Capture the cell that displays the provided text and extract its (X, Y) central coordinate. 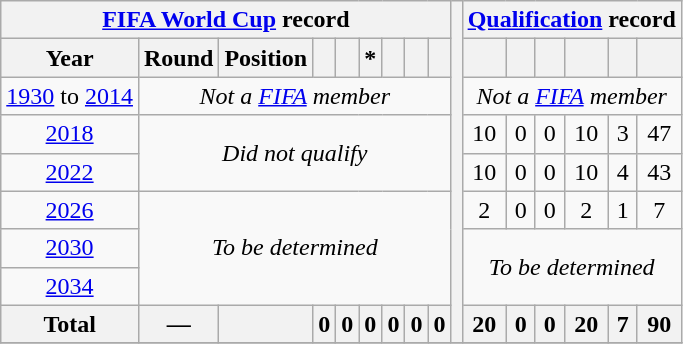
43 (659, 172)
— (178, 324)
2022 (70, 172)
2034 (70, 286)
* (370, 58)
3 (622, 134)
2026 (70, 210)
47 (659, 134)
4 (622, 172)
1 (622, 210)
Year (70, 58)
Position (266, 58)
90 (659, 324)
2030 (70, 248)
Qualification record (572, 20)
Did not qualify (294, 153)
Round (178, 58)
Total (70, 324)
2018 (70, 134)
1930 to 2014 (70, 96)
FIFA World Cup record (226, 20)
